Detect which cell encompasses the target text, then output its (X, Y) center coordinate. 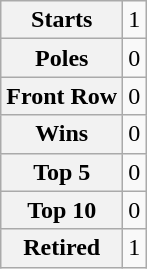
Starts (62, 20)
Poles (62, 58)
Wins (62, 134)
Top 10 (62, 210)
Retired (62, 248)
Top 5 (62, 172)
Front Row (62, 96)
